Determine the [x, y] coordinate at the center of the cell enclosing the given text.  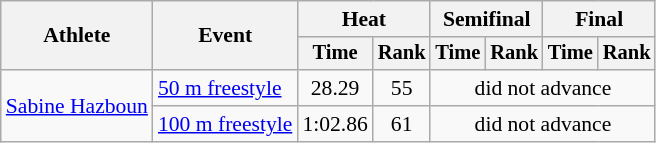
Heat [364, 19]
Final [599, 19]
Semifinal [486, 19]
61 [402, 124]
100 m freestyle [225, 124]
Event [225, 36]
Sabine Hazboun [77, 106]
50 m freestyle [225, 88]
28.29 [334, 88]
1:02.86 [334, 124]
Athlete [77, 36]
55 [402, 88]
